Detect which cell encompasses the target text, then output its (x, y) center coordinate. 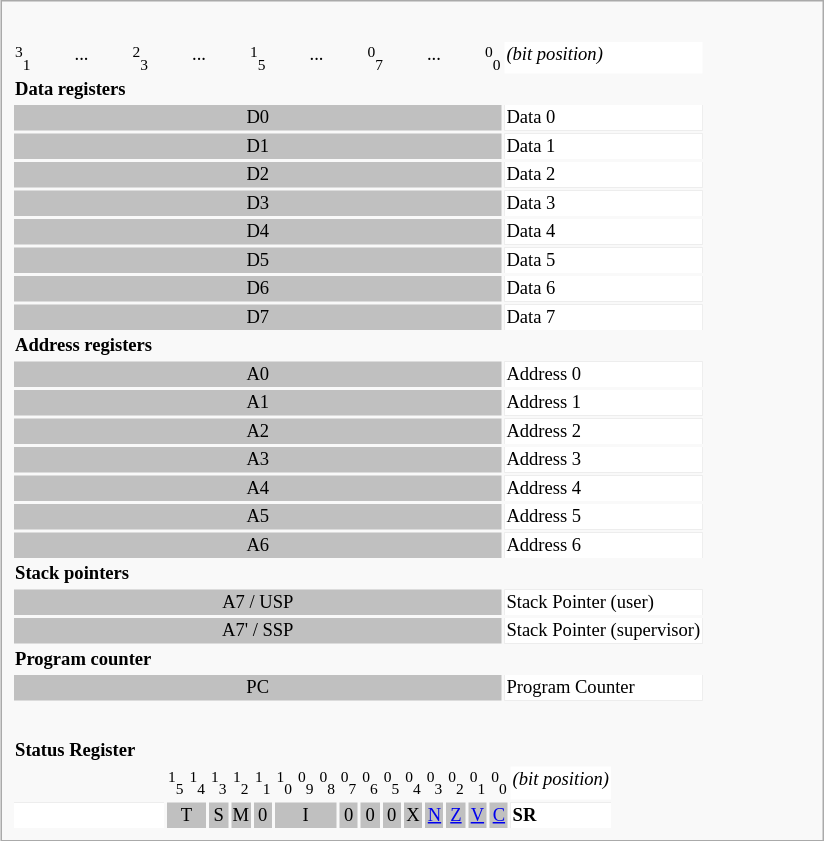
03 (434, 783)
A7' / SSP (258, 632)
Address 3 (604, 461)
Program Counter (604, 689)
I (306, 815)
13 (218, 783)
A2 (258, 432)
D6 (258, 290)
Address 2 (604, 432)
D2 (258, 176)
C (499, 815)
A0 (258, 375)
Data 6 (604, 290)
A5 (258, 518)
Z (456, 815)
Address registers (358, 347)
Address 6 (604, 546)
T (187, 815)
Status Register (262, 752)
Address 5 (604, 518)
01 (477, 783)
Data 4 (604, 233)
Data 7 (604, 318)
Data registers (358, 90)
06 (370, 783)
31 (23, 58)
D3 (258, 204)
N (434, 815)
X (413, 815)
Stack Pointer (user) (604, 603)
Data 3 (604, 204)
Stack pointers (358, 575)
A3 (258, 461)
10 (284, 783)
A6 (258, 546)
Data 5 (604, 261)
D0 (258, 119)
14 (197, 783)
D4 (258, 233)
05 (391, 783)
Status Register 15 14 13 12 11 10 09 08 07 06 05 04 03 02 01 00 (bit position) T S M 0 I 0 0 0 X N Z V C SR (412, 771)
Data 2 (604, 176)
12 (241, 783)
04 (413, 783)
V (477, 815)
D7 (258, 318)
A7 / USP (258, 603)
08 (327, 783)
23 (140, 58)
Address 0 (604, 375)
02 (456, 783)
Program counter (358, 660)
11 (262, 783)
A1 (258, 404)
S (218, 815)
D5 (258, 261)
PC (258, 689)
Stack Pointer (supervisor) (604, 632)
D1 (258, 147)
Address 4 (604, 489)
A4 (258, 489)
SR (560, 815)
Data 0 (604, 119)
09 (305, 783)
Address 1 (604, 404)
Data 1 (604, 147)
M (241, 815)
